For the text-containing cell, return its midpoint in [X, Y] coordinate format. 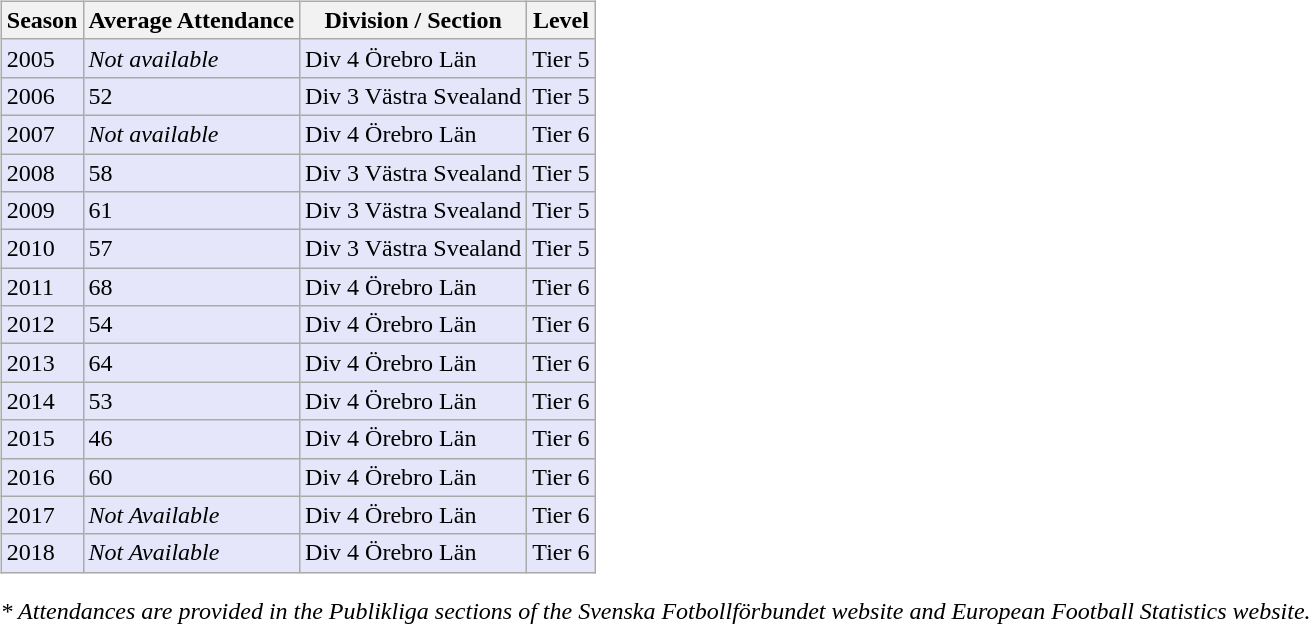
2008 [42, 173]
64 [192, 363]
46 [192, 439]
Level [561, 20]
Division / Section [414, 20]
2013 [42, 363]
2005 [42, 58]
68 [192, 287]
2018 [42, 553]
2014 [42, 401]
52 [192, 96]
57 [192, 249]
61 [192, 211]
2015 [42, 439]
2007 [42, 134]
58 [192, 173]
60 [192, 477]
Season [42, 20]
53 [192, 401]
54 [192, 325]
2016 [42, 477]
2006 [42, 96]
Average Attendance [192, 20]
2009 [42, 211]
2012 [42, 325]
2017 [42, 515]
2010 [42, 249]
2011 [42, 287]
